For the text-containing cell, return its midpoint in (x, y) coordinate format. 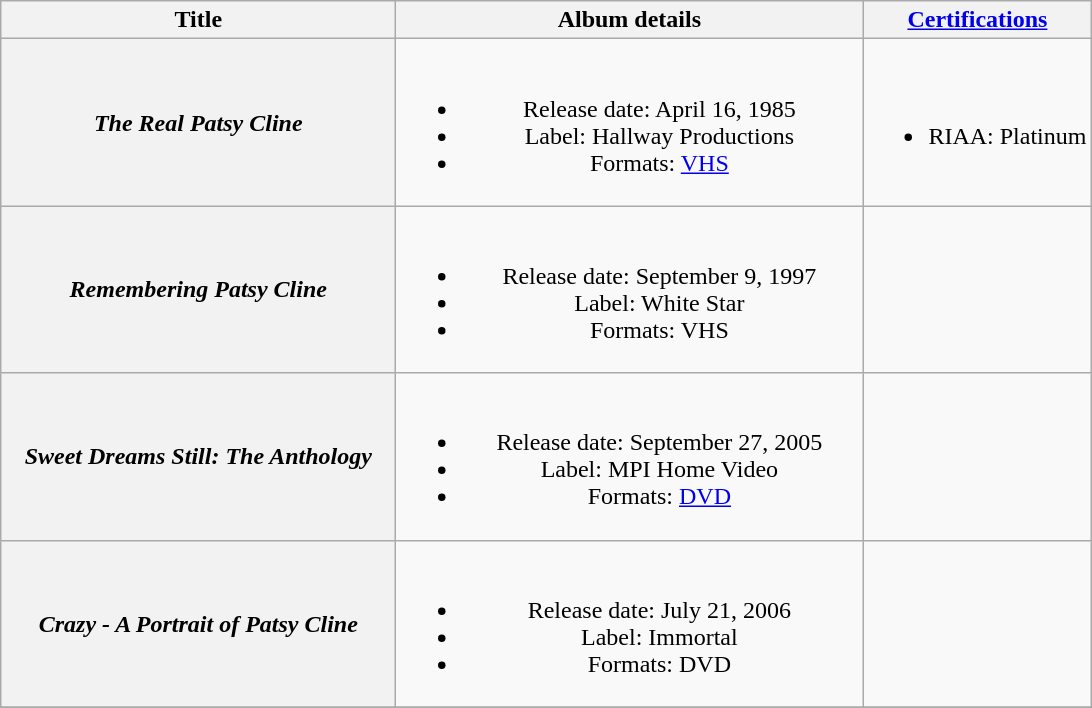
Certifications (978, 20)
Title (198, 20)
Sweet Dreams Still: The Anthology (198, 456)
Remembering Patsy Cline (198, 290)
RIAA: Platinum (978, 122)
Release date: April 16, 1985Label: Hallway ProductionsFormats: VHS (630, 122)
The Real Patsy Cline (198, 122)
Crazy - A Portrait of Patsy Cline (198, 624)
Release date: September 27, 2005Label: MPI Home VideoFormats: DVD (630, 456)
Release date: September 9, 1997Label: White StarFormats: VHS (630, 290)
Album details (630, 20)
Release date: July 21, 2006Label: ImmortalFormats: DVD (630, 624)
